Detect which cell encompasses the target text, then output its [X, Y] center coordinate. 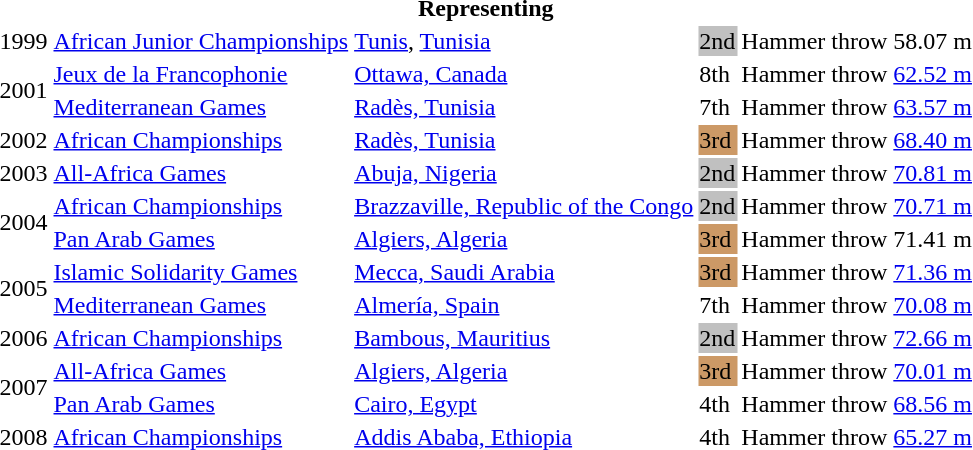
Bambous, Mauritius [524, 338]
Ottawa, Canada [524, 74]
African Junior Championships [201, 41]
Mecca, Saudi Arabia [524, 272]
4th [718, 404]
Tunis, Tunisia [524, 41]
8th [718, 74]
Jeux de la Francophonie [201, 74]
Abuja, Nigeria [524, 173]
Almería, Spain [524, 305]
Brazzaville, Republic of the Congo [524, 206]
Islamic Solidarity Games [201, 272]
Cairo, Egypt [524, 404]
